Output the (x, y) coordinate of the center of the cell containing the given text.  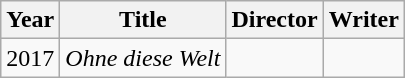
Ohne diese Welt (143, 58)
Writer (364, 20)
2017 (30, 58)
Year (30, 20)
Title (143, 20)
Director (274, 20)
